Detect which cell encompasses the target text, then output its (X, Y) center coordinate. 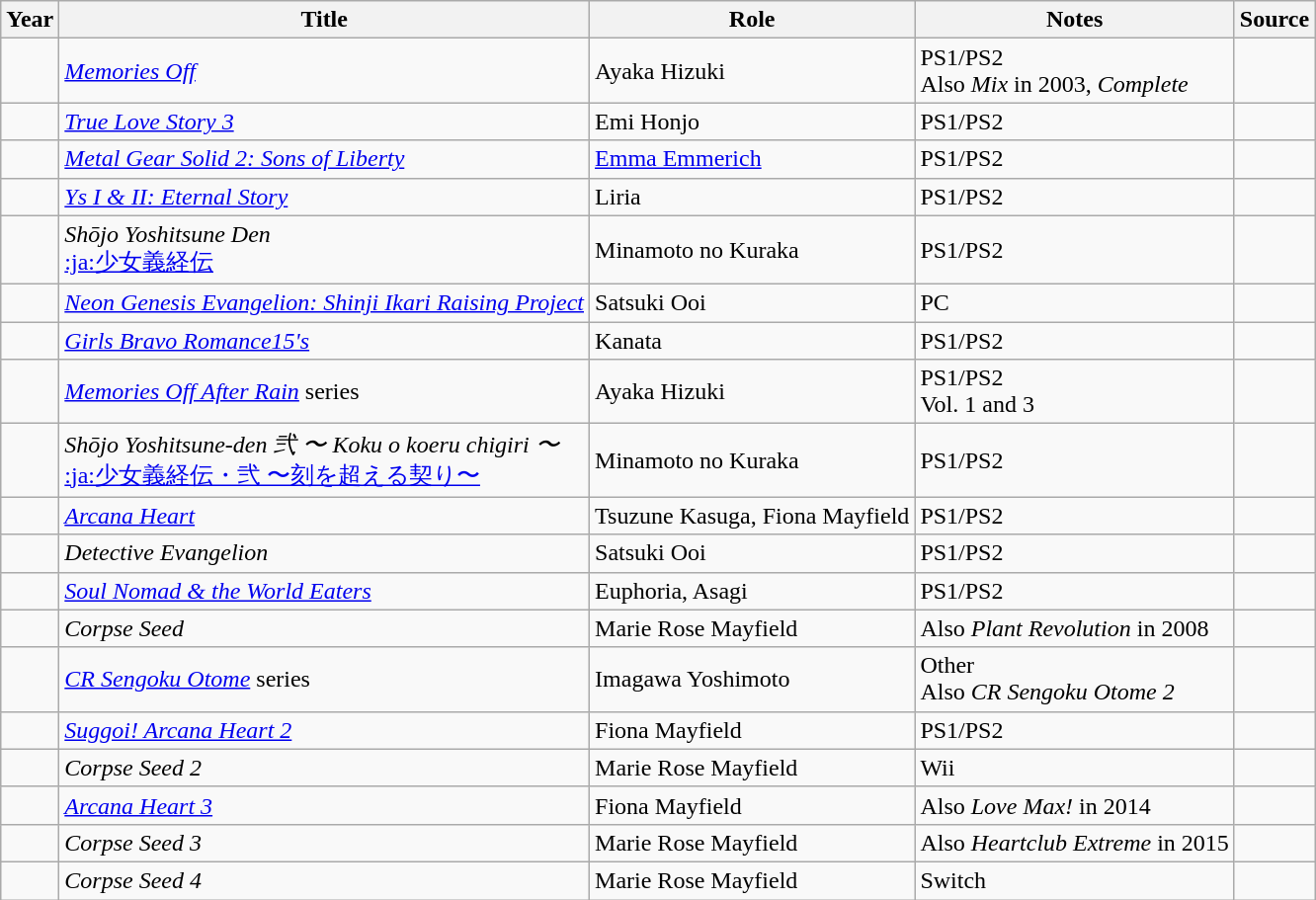
Memories Off After Rain series (324, 391)
Soul Nomad & the World Eaters (324, 591)
Girls Bravo Romance15's (324, 341)
Source (1275, 20)
Corpse Seed 2 (324, 768)
Shōjo Yoshitsune-den 弐 〜 Koku o koeru chigiri 〜:ja:少女義経伝・弐 〜刻を超える契り〜 (324, 460)
Also Plant Revolution in 2008 (1075, 628)
OtherAlso CR Sengoku Otome 2 (1075, 680)
Title (324, 20)
Also Heartclub Extreme in 2015 (1075, 843)
Also Love Max! in 2014 (1075, 805)
Corpse Seed 3 (324, 843)
Kanata (753, 341)
Notes (1075, 20)
PS1/PS2Also Mix in 2003, Complete (1075, 71)
Shōjo Yoshitsune Den:ja:少女義経伝 (324, 250)
True Love Story 3 (324, 122)
Year (30, 20)
Corpse Seed (324, 628)
Corpse Seed 4 (324, 880)
Suggoi! Arcana Heart 2 (324, 730)
Role (753, 20)
PC (1075, 303)
PS1/PS2Vol. 1 and 3 (1075, 391)
Arcana Heart 3 (324, 805)
CR Sengoku Otome series (324, 680)
Metal Gear Solid 2: Sons of Liberty (324, 159)
Emma Emmerich (753, 159)
Wii (1075, 768)
Euphoria, Asagi (753, 591)
Arcana Heart (324, 516)
Memories Off (324, 71)
Switch (1075, 880)
Liria (753, 197)
Imagawa Yoshimoto (753, 680)
Neon Genesis Evangelion: Shinji Ikari Raising Project (324, 303)
Tsuzune Kasuga, Fiona Mayfield (753, 516)
Detective Evangelion (324, 553)
Ys I & II: Eternal Story (324, 197)
Emi Honjo (753, 122)
